Capture the cell that displays the provided text and extract its (X, Y) central coordinate. 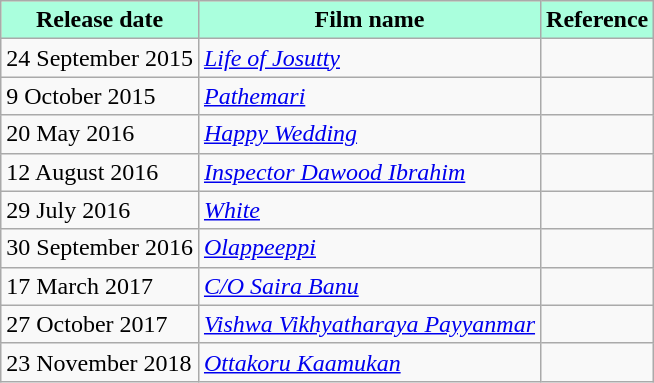
Release date (100, 20)
Pathemari (369, 96)
17 March 2017 (100, 286)
Inspector Dawood Ibrahim (369, 172)
9 October 2015 (100, 96)
12 August 2016 (100, 172)
Film name (369, 20)
Life of Josutty (369, 58)
Reference (598, 20)
Happy Wedding (369, 134)
Olappeeppi (369, 248)
Vishwa Vikhyatharaya Payyanmar (369, 324)
29 July 2016 (100, 210)
24 September 2015 (100, 58)
Ottakoru Kaamukan (369, 362)
27 October 2017 (100, 324)
23 November 2018 (100, 362)
White (369, 210)
30 September 2016 (100, 248)
20 May 2016 (100, 134)
C/O Saira Banu (369, 286)
